Search for the cell housing the specified text and yield its (X, Y) center coordinate. 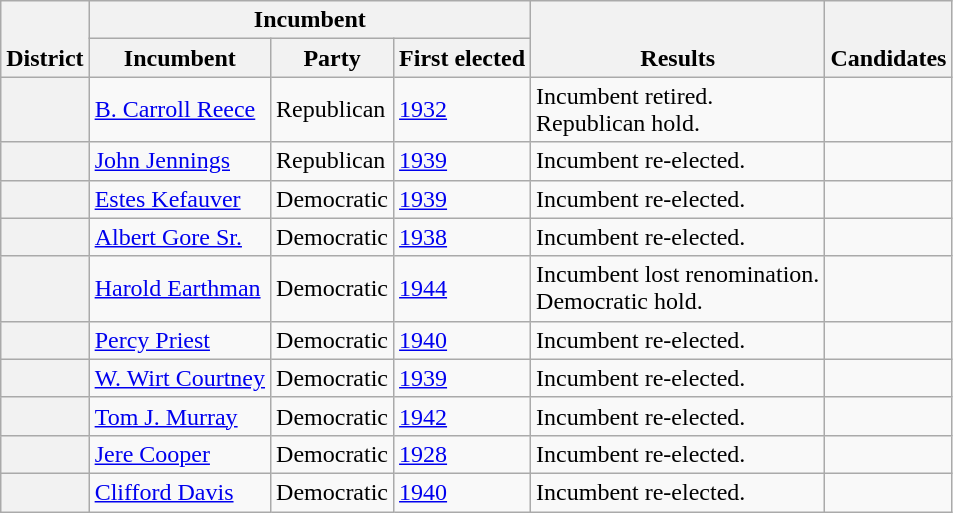
Albert Gore Sr. (180, 237)
Jere Cooper (180, 454)
First elected (462, 58)
1942 (462, 416)
Harold Earthman (180, 288)
1932 (462, 110)
Incumbent retired.Republican hold. (678, 110)
Percy Priest (180, 340)
Results (678, 39)
Tom J. Murray (180, 416)
Candidates (888, 39)
Incumbent lost renomination.Democratic hold. (678, 288)
B. Carroll Reece (180, 110)
1944 (462, 288)
1928 (462, 454)
John Jennings (180, 161)
1938 (462, 237)
W. Wirt Courtney (180, 378)
District (45, 39)
Party (332, 58)
Clifford Davis (180, 492)
Estes Kefauver (180, 199)
